From the cell containing the given text, extract its center point as (X, Y) coordinate. 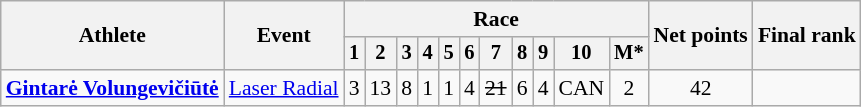
Athlete (112, 36)
Net points (701, 36)
M* (628, 54)
Laser Radial (284, 88)
42 (701, 88)
21 (496, 88)
CAN (582, 88)
13 (380, 88)
Race (496, 19)
10 (582, 54)
Gintarė Volungevičiūtė (112, 88)
5 (448, 54)
Final rank (807, 36)
Event (284, 36)
9 (544, 54)
7 (496, 54)
